Return (x, y) of the center of cell containing provided text 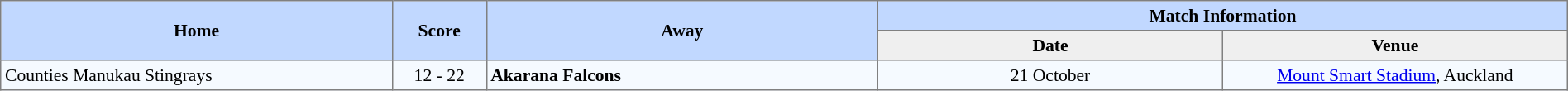
Date (1050, 45)
Venue (1394, 45)
Mount Smart Stadium, Auckland (1394, 75)
Match Information (1223, 16)
Away (682, 31)
Home (197, 31)
Counties Manukau Stingrays (197, 75)
21 October (1050, 75)
Akarana Falcons (682, 75)
12 - 22 (439, 75)
Score (439, 31)
